Detect which cell encompasses the target text, then output its [x, y] center coordinate. 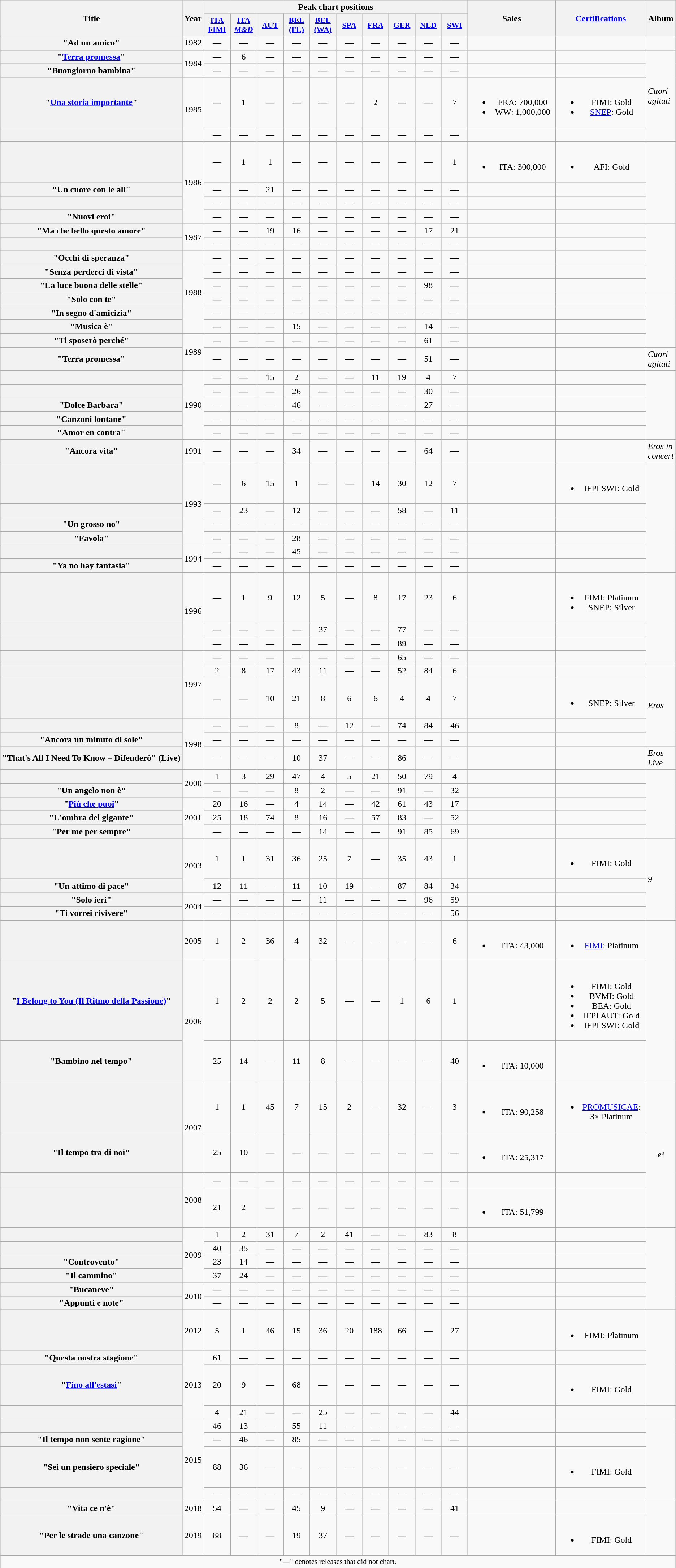
2007 [193, 1127]
2012 [193, 1330]
ITA: 300,000 [511, 162]
1988 [193, 292]
BEL(WA) [323, 25]
e² [661, 1154]
"Amor en contra" [91, 432]
79 [428, 776]
IFPI SWI: Gold [601, 483]
"Il cammino" [91, 1276]
1984 [193, 64]
"Per me per sempre" [91, 831]
1994 [193, 559]
"Più che puoi" [91, 804]
"Buongiorno bambina" [91, 70]
86 [402, 758]
2008 [193, 1200]
1998 [193, 744]
64 [428, 451]
1990 [193, 405]
28 [297, 538]
"L'ombra del gigante" [91, 818]
"Una storia importante" [91, 102]
"Ti vorrei rivivere" [91, 913]
1996 [193, 611]
"Sei un pensiero speciale" [91, 1467]
89 [402, 643]
"Un attimo di pace" [91, 886]
"Ad un amico" [91, 43]
26 [297, 391]
47 [297, 776]
65 [402, 657]
Title [91, 18]
"Ti sposerò perché" [91, 340]
1985 [193, 109]
"Ancora un minuto di sole" [91, 739]
AFI: Gold [601, 162]
"Per le strade una canzone" [91, 1535]
NLD [428, 25]
2013 [193, 1385]
SPA [350, 25]
2006 [193, 1021]
"Appunti e note" [91, 1303]
1982 [193, 43]
1989 [193, 352]
"Musica è" [91, 327]
"Nuovi eroi" [91, 217]
98 [428, 285]
"Ancora vita" [91, 451]
56 [455, 913]
1986 [193, 183]
"Fino all'estasi" [91, 1385]
1993 [193, 504]
BEL(FL) [297, 25]
2004 [193, 907]
29 [270, 776]
2000 [193, 783]
"Un angelo non è" [91, 790]
50 [402, 776]
87 [402, 886]
Eros Live [661, 758]
ITA: 25,317 [511, 1153]
13 [244, 1426]
ITA: 90,258 [511, 1107]
ITA: 10,000 [511, 1061]
PROMUSICAE: 3× Platinum [601, 1107]
"—" denotes releases that did not chart. [338, 1562]
Eros in concert [661, 451]
"Favola" [91, 538]
44 [455, 1412]
Album [661, 18]
AUT [270, 25]
"Dolce Barbara" [91, 405]
"That's All I Need To Know – Difenderò" (Live) [91, 758]
FIMI: PlatinumSNEP: Silver [601, 598]
ITA: 43,000 [511, 940]
"Occhi di speranza" [91, 258]
FIMI: GoldBVMI: GoldBEA: GoldIFPI AUT: GoldIFPI SWI: Gold [601, 1001]
1997 [193, 684]
66 [402, 1330]
"Senza perderci di vista" [91, 272]
Eros [661, 705]
18 [244, 818]
77 [402, 630]
2001 [193, 818]
2009 [193, 1255]
"In segno d'amicizia" [91, 313]
54 [217, 1508]
ITA: 51,799 [511, 1207]
188 [376, 1330]
2010 [193, 1296]
59 [455, 900]
SNEP: Silver [601, 698]
55 [297, 1426]
2005 [193, 940]
GER [402, 25]
24 [244, 1276]
Certifications [601, 18]
SWI [455, 25]
2003 [193, 865]
1987 [193, 237]
"Bucaneve" [91, 1289]
"Canzoni lontane" [91, 419]
69 [455, 831]
"Bambino nel tempo" [91, 1061]
Peak chart positions [336, 7]
"Il tempo non sente ragione" [91, 1440]
96 [428, 900]
2018 [193, 1508]
"Questa nostra stagione" [91, 1358]
"Il tempo tra di noi" [91, 1153]
ITAM&D [244, 25]
ITAFIMI [217, 25]
68 [297, 1385]
"Vita ce n'è" [91, 1508]
FRA [376, 25]
58 [402, 511]
Year [193, 18]
"Un grosso no" [91, 524]
51 [428, 359]
42 [376, 804]
"Ma che bello questo amore" [91, 231]
FIMI: GoldSNEP: Gold [601, 102]
"Controvento" [91, 1262]
"Ya no hay fantasia" [91, 565]
2019 [193, 1535]
2015 [193, 1460]
Sales [511, 18]
"Un cuore con le ali" [91, 189]
1991 [193, 451]
FRA: 700,000WW: 1,000,000 [511, 102]
"I Belong to You (Il Ritmo della Passione)" [91, 1001]
"Solo ieri" [91, 900]
"Solo con te" [91, 299]
"La luce buona delle stelle" [91, 285]
57 [376, 818]
